Capture the cell that displays the provided text and extract its (x, y) central coordinate. 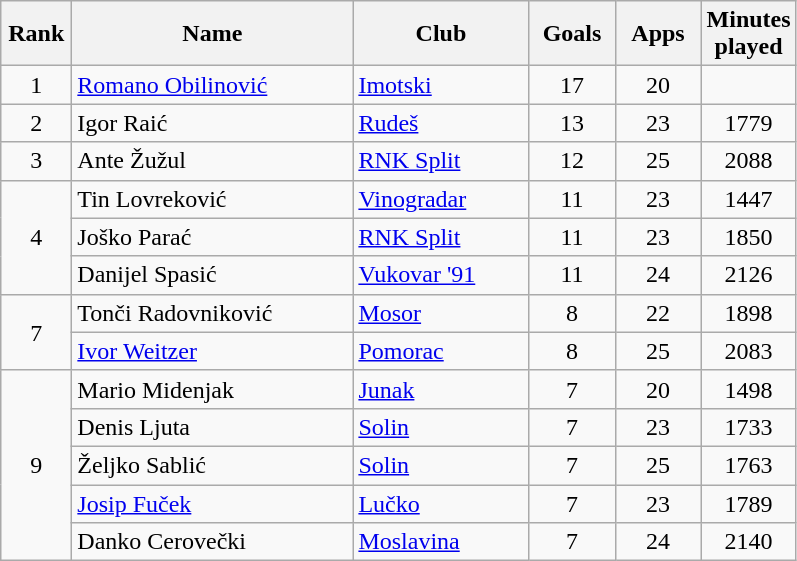
Name (212, 34)
2140 (748, 542)
Tonči Radovniković (212, 313)
13 (572, 123)
Rank (36, 34)
1850 (748, 237)
1498 (748, 389)
2126 (748, 275)
2083 (748, 351)
Club (441, 34)
Željko Sablić (212, 465)
Ivor Weitzer (212, 351)
Romano Obilinović (212, 85)
1898 (748, 313)
Imotski (441, 85)
3 (36, 161)
Danko Cerovečki (212, 542)
2088 (748, 161)
4 (36, 237)
Igor Raić (212, 123)
Mario Midenjak (212, 389)
1 (36, 85)
1789 (748, 503)
Vinogradar (441, 199)
Vukovar '91 (441, 275)
Goals (572, 34)
Junak (441, 389)
Danijel Spasić (212, 275)
1779 (748, 123)
1447 (748, 199)
Ante Žužul (212, 161)
12 (572, 161)
Moslavina (441, 542)
1733 (748, 427)
17 (572, 85)
Josip Fuček (212, 503)
Apps (658, 34)
22 (658, 313)
Minutes played (748, 34)
Mosor (441, 313)
Denis Ljuta (212, 427)
Pomorac (441, 351)
Joško Parać (212, 237)
1763 (748, 465)
Lučko (441, 503)
Rudeš (441, 123)
9 (36, 465)
Tin Lovreković (212, 199)
2 (36, 123)
